Locate the cell with the specified text and output its (x, y) center coordinate. 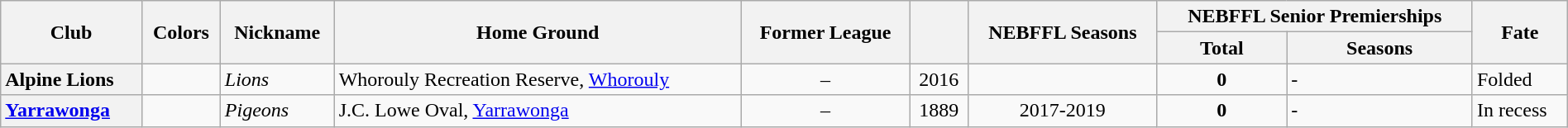
NEBFFL Senior Premierships (1315, 17)
Alpine Lions (71, 79)
Colors (182, 32)
In recess (1520, 111)
1889 (939, 111)
Folded (1520, 79)
Former League (825, 32)
Club (71, 32)
Home Ground (538, 32)
Pigeons (277, 111)
NEBFFL Seasons (1063, 32)
Total (1222, 48)
Lions (277, 79)
Whorouly Recreation Reserve, Whorouly (538, 79)
Fate (1520, 32)
2016 (939, 79)
2017-2019 (1063, 111)
J.C. Lowe Oval, Yarrawonga (538, 111)
Seasons (1379, 48)
Yarrawonga (71, 111)
Nickname (277, 32)
